Identify which cell holds the provided text, then report its [x, y] central coordinate. 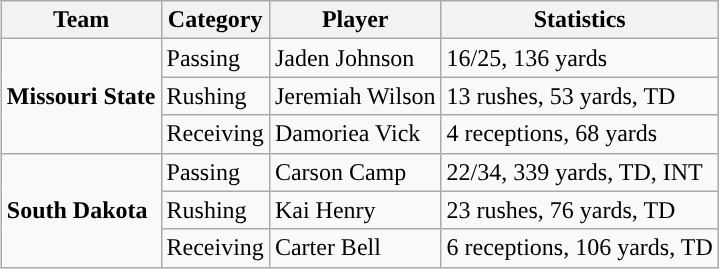
13 rushes, 53 yards, TD [580, 96]
4 receptions, 68 yards [580, 134]
Jeremiah Wilson [355, 96]
Jaden Johnson [355, 58]
Carson Camp [355, 172]
South Dakota [81, 210]
Category [215, 20]
Player [355, 20]
Damoriea Vick [355, 134]
22/34, 339 yards, TD, INT [580, 172]
6 receptions, 106 yards, TD [580, 248]
Statistics [580, 20]
Team [81, 20]
Kai Henry [355, 210]
16/25, 136 yards [580, 58]
23 rushes, 76 yards, TD [580, 210]
Missouri State [81, 96]
Carter Bell [355, 248]
